Identify which cell holds the provided text, then report its (x, y) central coordinate. 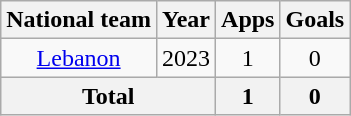
Lebanon (79, 58)
Year (186, 20)
Goals (315, 20)
2023 (186, 58)
Apps (248, 20)
National team (79, 20)
Total (108, 96)
